Extract the [X, Y] coordinate from the center of the cell holding the provided text.  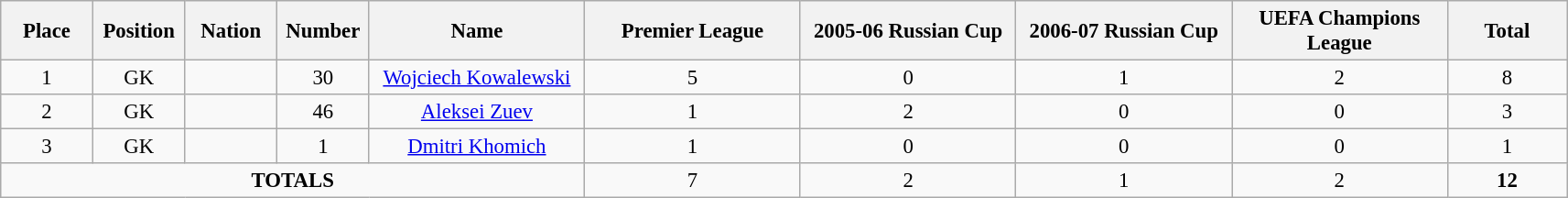
2006-07 Russian Cup [1124, 31]
12 [1507, 181]
Place [48, 31]
TOTALS [293, 181]
Dmitri Khomich [477, 147]
7 [693, 181]
Name [477, 31]
Total [1507, 31]
UEFA Champions League [1340, 31]
Number [324, 31]
Nation [231, 31]
Premier League [693, 31]
30 [324, 78]
8 [1507, 78]
46 [324, 112]
Aleksei Zuev [477, 112]
Wojciech Kowalewski [477, 78]
2005-06 Russian Cup [908, 31]
5 [693, 78]
Position [139, 31]
